Search for the cell housing the specified text and yield its [X, Y] center coordinate. 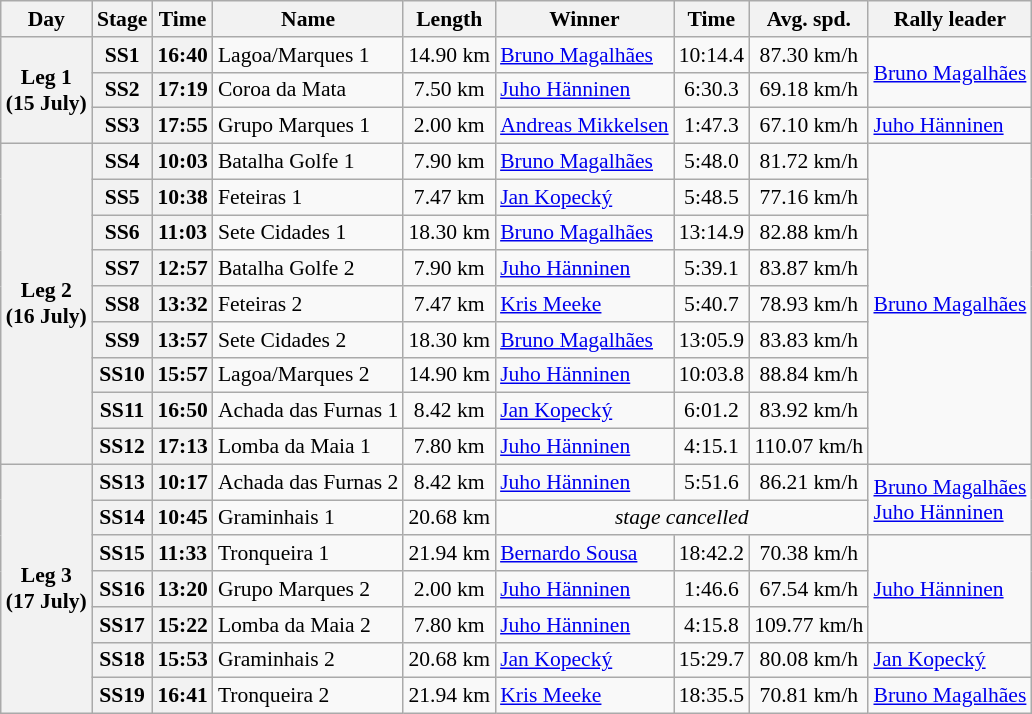
5:40.7 [712, 304]
6:01.2 [712, 411]
SS3 [122, 126]
4:15.1 [712, 447]
Graminhais 1 [308, 518]
Winner [584, 19]
13:32 [182, 304]
11:33 [182, 554]
15:53 [182, 660]
Feteiras 1 [308, 197]
15:57 [182, 375]
10:03 [182, 162]
77.16 km/h [808, 197]
70.38 km/h [808, 554]
16:41 [182, 696]
SS12 [122, 447]
SS7 [122, 269]
SS19 [122, 696]
Day [46, 19]
Feteiras 2 [308, 304]
5:51.6 [712, 482]
83.83 km/h [808, 340]
SS5 [122, 197]
4:15.8 [712, 625]
78.93 km/h [808, 304]
Grupo Marques 2 [308, 589]
Rally leader [950, 19]
11:03 [182, 233]
SS16 [122, 589]
Stage [122, 19]
86.21 km/h [808, 482]
87.30 km/h [808, 55]
5:48.0 [712, 162]
17:55 [182, 126]
15:29.7 [712, 660]
67.54 km/h [808, 589]
6:30.3 [712, 90]
Achada das Furnas 1 [308, 411]
1:46.6 [712, 589]
83.87 km/h [808, 269]
80.08 km/h [808, 660]
Bernardo Sousa [584, 554]
Leg 3(17 July) [46, 588]
SS13 [122, 482]
88.84 km/h [808, 375]
Sete Cidades 2 [308, 340]
Tronqueira 1 [308, 554]
12:57 [182, 269]
16:50 [182, 411]
Lomba da Maia 1 [308, 447]
SS9 [122, 340]
SS11 [122, 411]
SS4 [122, 162]
18:42.2 [712, 554]
SS17 [122, 625]
SS8 [122, 304]
109.77 km/h [808, 625]
10:03.8 [712, 375]
17:13 [182, 447]
15:22 [182, 625]
Lagoa/Marques 1 [308, 55]
Leg 1(15 July) [46, 90]
10:38 [182, 197]
Name [308, 19]
Batalha Golfe 2 [308, 269]
Tronqueira 2 [308, 696]
stage cancelled [682, 518]
69.18 km/h [808, 90]
7.50 km [449, 90]
Batalha Golfe 1 [308, 162]
SS18 [122, 660]
13:14.9 [712, 233]
Avg. spd. [808, 19]
SS10 [122, 375]
16:40 [182, 55]
SS1 [122, 55]
82.88 km/h [808, 233]
10:45 [182, 518]
10:17 [182, 482]
Lomba da Maia 2 [308, 625]
10:14.4 [712, 55]
Sete Cidades 1 [308, 233]
SS6 [122, 233]
SS14 [122, 518]
13:20 [182, 589]
17:19 [182, 90]
18:35.5 [712, 696]
Length [449, 19]
83.92 km/h [808, 411]
13:05.9 [712, 340]
Leg 2(16 July) [46, 304]
13:57 [182, 340]
70.81 km/h [808, 696]
SS2 [122, 90]
110.07 km/h [808, 447]
Andreas Mikkelsen [584, 126]
5:48.5 [712, 197]
1:47.3 [712, 126]
Bruno Magalhães Juho Hänninen [950, 500]
Grupo Marques 1 [308, 126]
Lagoa/Marques 2 [308, 375]
Coroa da Mata [308, 90]
67.10 km/h [808, 126]
81.72 km/h [808, 162]
Achada das Furnas 2 [308, 482]
5:39.1 [712, 269]
Graminhais 2 [308, 660]
SS15 [122, 554]
